Scan for the cell matching the given text and deliver its [x, y] coordinate at center. 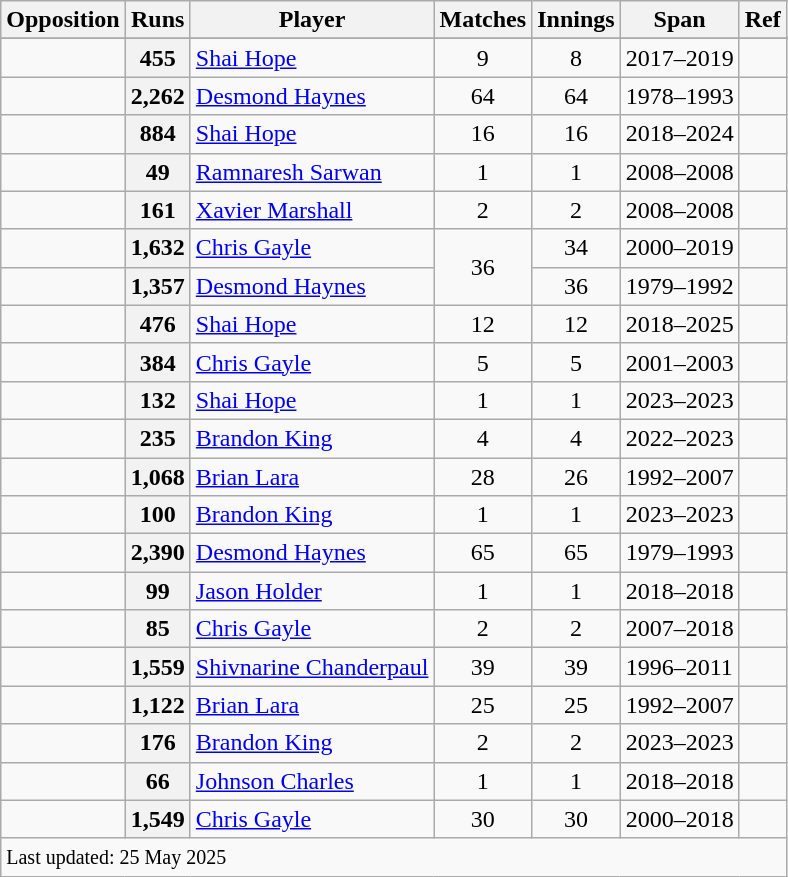
476 [158, 324]
Matches [483, 20]
34 [576, 248]
2017–2019 [680, 58]
1,068 [158, 477]
Opposition [63, 20]
Ref [762, 20]
2,390 [158, 553]
28 [483, 477]
9 [483, 58]
2022–2023 [680, 438]
Runs [158, 20]
2007–2018 [680, 629]
8 [576, 58]
2001–2003 [680, 362]
1978–1993 [680, 96]
Innings [576, 20]
100 [158, 515]
26 [576, 477]
132 [158, 400]
2018–2025 [680, 324]
Player [312, 20]
85 [158, 629]
Last updated: 25 May 2025 [394, 857]
Xavier Marshall [312, 210]
99 [158, 591]
2018–2024 [680, 134]
1,549 [158, 819]
66 [158, 781]
Shivnarine Chanderpaul [312, 667]
2000–2019 [680, 248]
1979–1993 [680, 553]
455 [158, 58]
2,262 [158, 96]
161 [158, 210]
1,122 [158, 705]
884 [158, 134]
1996–2011 [680, 667]
1979–1992 [680, 286]
384 [158, 362]
1,632 [158, 248]
Jason Holder [312, 591]
2000–2018 [680, 819]
176 [158, 743]
1,559 [158, 667]
Johnson Charles [312, 781]
235 [158, 438]
Ramnaresh Sarwan [312, 172]
Span [680, 20]
1,357 [158, 286]
49 [158, 172]
